Identify which cell holds the provided text, then report its [X, Y] central coordinate. 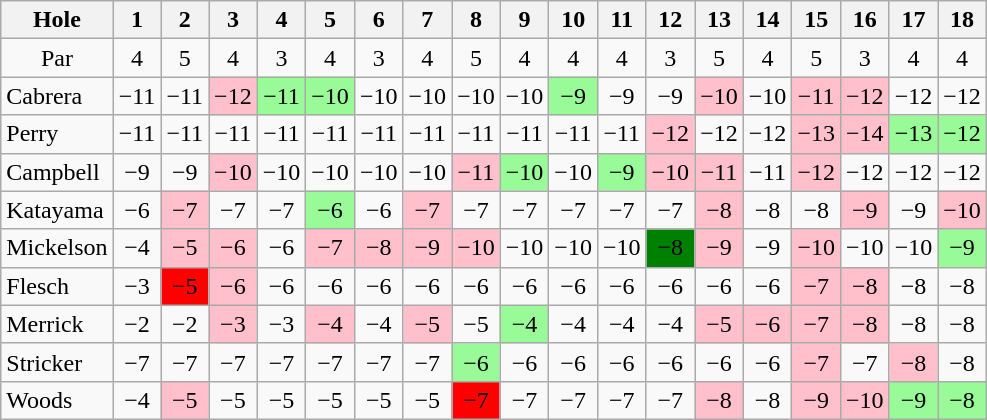
15 [816, 20]
Merrick [57, 324]
Perry [57, 134]
6 [378, 20]
14 [768, 20]
17 [914, 20]
Campbell [57, 172]
Mickelson [57, 248]
Flesch [57, 286]
8 [476, 20]
Woods [57, 400]
13 [720, 20]
9 [524, 20]
−14 [864, 134]
2 [185, 20]
18 [962, 20]
7 [428, 20]
1 [137, 20]
10 [574, 20]
11 [622, 20]
Cabrera [57, 96]
Hole [57, 20]
Par [57, 58]
12 [670, 20]
Katayama [57, 210]
Stricker [57, 362]
16 [864, 20]
